Return [x, y] of the center of cell containing provided text 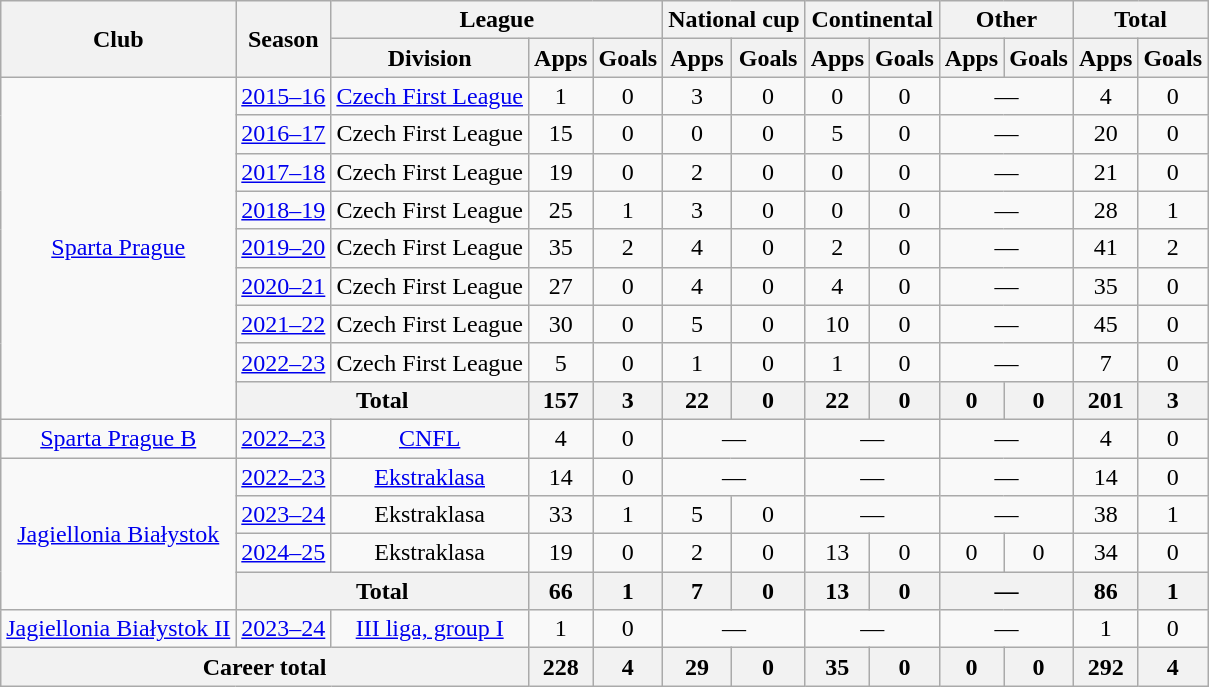
Sparta Prague [118, 248]
20 [1105, 134]
League [497, 20]
2017–18 [284, 172]
Sparta Prague B [118, 438]
66 [561, 591]
2016–17 [284, 134]
201 [1105, 400]
29 [697, 667]
86 [1105, 591]
Continental [872, 20]
292 [1105, 667]
30 [561, 324]
25 [561, 210]
27 [561, 286]
2021–22 [284, 324]
41 [1105, 248]
Other [1006, 20]
Jagiellonia Białystok II [118, 629]
2019–20 [284, 248]
III liga, group I [430, 629]
Season [284, 39]
Jagiellonia Białystok [118, 534]
National cup [734, 20]
157 [561, 400]
34 [1105, 553]
2020–21 [284, 286]
2018–19 [284, 210]
21 [1105, 172]
28 [1105, 210]
2024–25 [284, 553]
38 [1105, 515]
Division [430, 58]
33 [561, 515]
Career total [265, 667]
45 [1105, 324]
15 [561, 134]
10 [837, 324]
228 [561, 667]
2015–16 [284, 96]
CNFL [430, 438]
Club [118, 39]
